Locate the cell with the specified text and output its (X, Y) center coordinate. 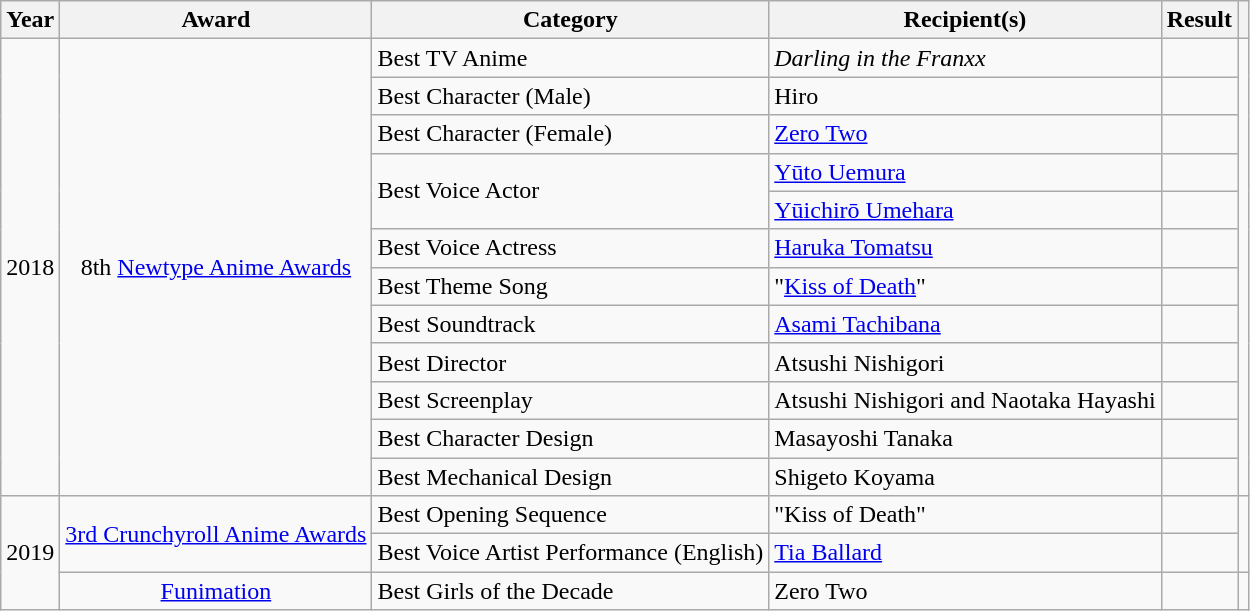
Masayoshi Tanaka (965, 438)
Yūichirō Umehara (965, 210)
3rd Crunchyroll Anime Awards (216, 534)
Category (570, 20)
Darling in the Franxx (965, 58)
Result (1199, 20)
Tia Ballard (965, 553)
Recipient(s) (965, 20)
Best Girls of the Decade (570, 591)
Best Voice Actress (570, 248)
Best Character Design (570, 438)
Hiro (965, 96)
Best Screenplay (570, 400)
Best Opening Sequence (570, 515)
Asami Tachibana (965, 324)
2019 (30, 553)
Yūto Uemura (965, 172)
Best TV Anime (570, 58)
Best Theme Song (570, 286)
Atsushi Nishigori (965, 362)
Best Character (Male) (570, 96)
Best Soundtrack (570, 324)
Best Director (570, 362)
Year (30, 20)
2018 (30, 268)
Best Voice Actor (570, 191)
Best Voice Artist Performance (English) (570, 553)
Award (216, 20)
8th Newtype Anime Awards (216, 268)
Best Mechanical Design (570, 477)
Shigeto Koyama (965, 477)
Best Character (Female) (570, 134)
Haruka Tomatsu (965, 248)
Atsushi Nishigori and Naotaka Hayashi (965, 400)
Funimation (216, 591)
